Identify which cell holds the provided text, then report its (x, y) central coordinate. 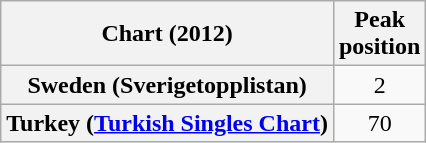
Chart (2012) (168, 34)
Peakposition (379, 34)
2 (379, 85)
70 (379, 123)
Sweden (Sverigetopplistan) (168, 85)
Turkey (Turkish Singles Chart) (168, 123)
